Capture the cell that displays the provided text and extract its [X, Y] central coordinate. 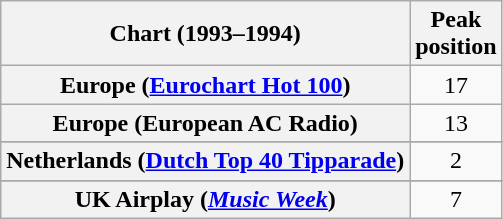
Peakposition [456, 34]
Netherlands (Dutch Top 40 Tipparade) [206, 161]
UK Airplay (Music Week) [206, 199]
13 [456, 123]
Europe (Eurochart Hot 100) [206, 85]
7 [456, 199]
Chart (1993–1994) [206, 34]
17 [456, 85]
2 [456, 161]
Europe (European AC Radio) [206, 123]
